Pinpoint the cell where the given text exists, returning its (x, y) midpoint coordinate. 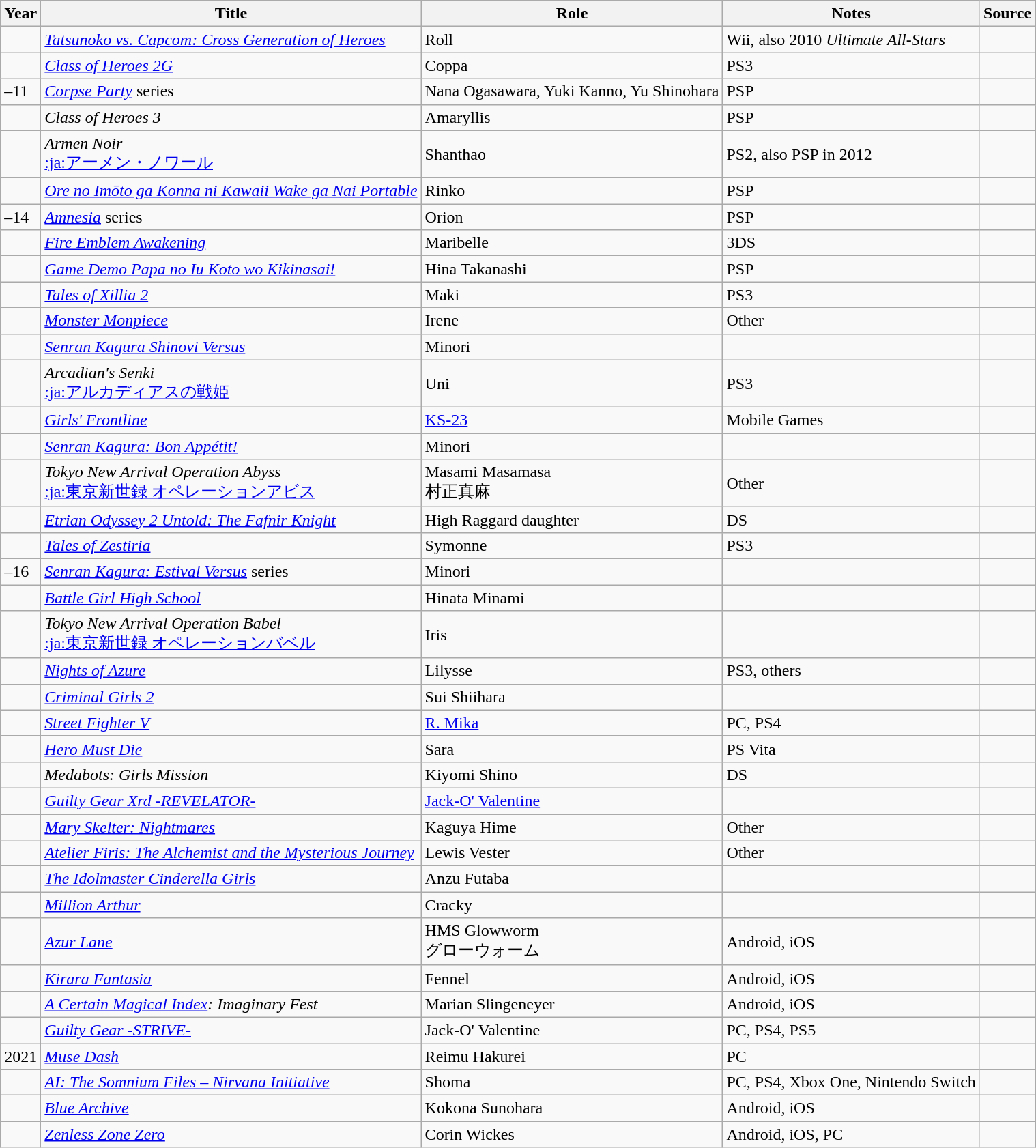
PC, PS4 (851, 723)
Corin Wickes (572, 1134)
Nana Ogasawara, Yuki Kanno, Yu Shinohara (572, 91)
Maribelle (572, 243)
Uni (572, 384)
PC, PS4, PS5 (851, 1030)
Coppa (572, 66)
Corpse Party series (231, 91)
PS3, others (851, 671)
Lilysse (572, 671)
Amnesia series (231, 217)
Atelier Firis: The Alchemist and the Mysterious Journey (231, 853)
Tokyo New Arrival Operation Babel:ja:東京新世録 オペレーションバベル (231, 635)
Girls' Frontline (231, 420)
Guilty Gear -STRIVE- (231, 1030)
Arcadian's Senki:ja:アルカディアスの戦姫 (231, 384)
Lewis Vester (572, 853)
Cracky (572, 905)
Rinko (572, 191)
Tokyo New Arrival Operation Abyss:ja:東京新世録 オペレーションアビス (231, 483)
Game Demo Papa no Iu Koto wo Kikinasai! (231, 269)
Hina Takanashi (572, 269)
Orion (572, 217)
Source (1007, 14)
Notes (851, 14)
Tatsunoko vs. Capcom: Cross Generation of Heroes (231, 40)
–14 (20, 217)
Armen Noir:ja:アーメン・ノワール (231, 154)
Criminal Girls 2 (231, 697)
Etrian Odyssey 2 Untold: The Fafnir Knight (231, 519)
Android, iOS, PC (851, 1134)
Kiyomi Shino (572, 775)
Shanthao (572, 154)
Roll (572, 40)
Senran Kagura Shinovi Versus (231, 347)
R. Mika (572, 723)
The Idolmaster Cinderella Girls (231, 879)
Masami Masamasa村正真麻 (572, 483)
Monster Monpiece (231, 321)
–11 (20, 91)
Street Fighter V (231, 723)
PS2, also PSP in 2012 (851, 154)
Sui Shiihara (572, 697)
PS Vita (851, 749)
Kaguya Hime (572, 827)
Irene (572, 321)
Wii, also 2010 Ultimate All-Stars (851, 40)
Nights of Azure (231, 671)
High Raggard daughter (572, 519)
Mary Skelter: Nightmares (231, 827)
Amaryllis (572, 117)
Title (231, 14)
3DS (851, 243)
Role (572, 14)
Fennel (572, 978)
Shoma (572, 1082)
Tales of Zestiria (231, 545)
Blue Archive (231, 1108)
Hero Must Die (231, 749)
Muse Dash (231, 1056)
PC (851, 1056)
Sara (572, 749)
Kirara Fantasia (231, 978)
Year (20, 14)
Senran Kagura: Estival Versus series (231, 571)
Mobile Games (851, 420)
KS-23 (572, 420)
Kokona Sunohara (572, 1108)
PC, PS4, Xbox One, Nintendo Switch (851, 1082)
Iris (572, 635)
Anzu Futaba (572, 879)
Hinata Minami (572, 597)
Zenless Zone Zero (231, 1134)
Azur Lane (231, 942)
HMS Glowwormグローウォーム (572, 942)
Medabots: Girls Mission (231, 775)
Fire Emblem Awakening (231, 243)
Battle Girl High School (231, 597)
–16 (20, 571)
2021 (20, 1056)
Class of Heroes 3 (231, 117)
AI: The Somnium Files – Nirvana Initiative (231, 1082)
Reimu Hakurei (572, 1056)
Marian Slingeneyer (572, 1004)
Symonne (572, 545)
Ore no Imōto ga Konna ni Kawaii Wake ga Nai Portable (231, 191)
Maki (572, 295)
Senran Kagura: Bon Appétit! (231, 446)
A Certain Magical Index: Imaginary Fest (231, 1004)
Million Arthur (231, 905)
Tales of Xillia 2 (231, 295)
Class of Heroes 2G (231, 66)
Guilty Gear Xrd -REVELATOR- (231, 801)
